Search for the cell housing the specified text and yield its (x, y) center coordinate. 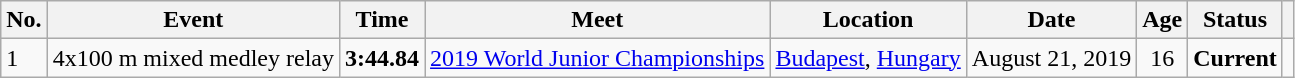
Current (1236, 58)
16 (1162, 58)
Status (1236, 20)
Event (193, 20)
No. (24, 20)
Time (382, 20)
2019 World Junior Championships (598, 58)
1 (24, 58)
3:44.84 (382, 58)
Age (1162, 20)
Meet (598, 20)
Location (868, 20)
Date (1051, 20)
August 21, 2019 (1051, 58)
4x100 m mixed medley relay (193, 58)
Budapest, Hungary (868, 58)
